For the text-containing cell, return its midpoint in [x, y] coordinate format. 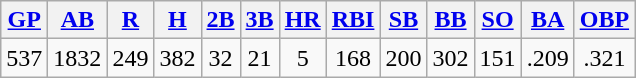
.321 [604, 58]
537 [24, 58]
2B [220, 20]
H [178, 20]
32 [220, 58]
GP [24, 20]
5 [302, 58]
200 [404, 58]
249 [130, 58]
SO [498, 20]
21 [260, 58]
168 [353, 58]
RBI [353, 20]
151 [498, 58]
HR [302, 20]
R [130, 20]
BA [548, 20]
1832 [78, 58]
AB [78, 20]
SB [404, 20]
302 [450, 58]
.209 [548, 58]
BB [450, 20]
3B [260, 20]
OBP [604, 20]
382 [178, 58]
